Return (x, y) of the center of cell containing provided text 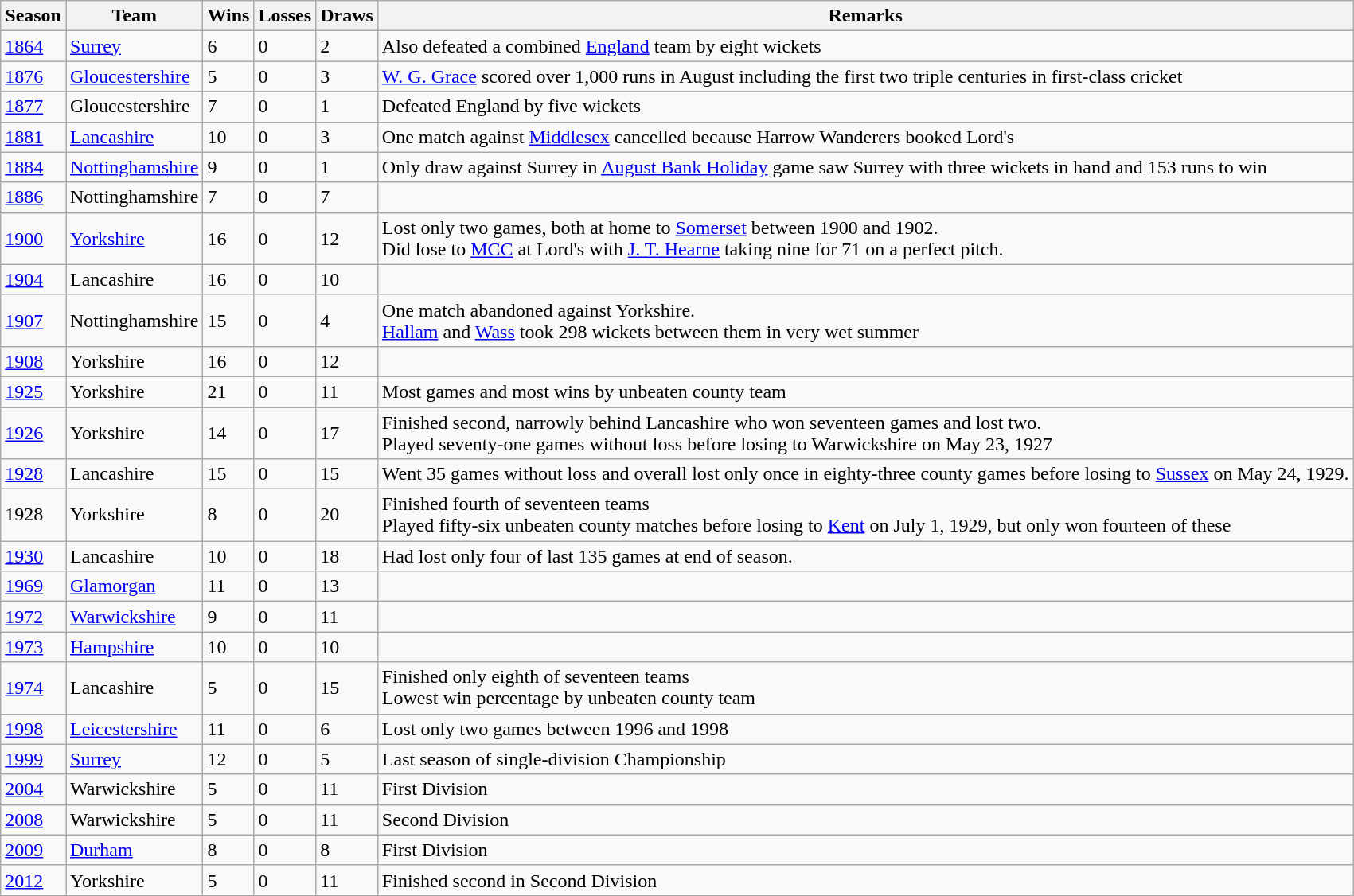
One match against Middlesex cancelled because Harrow Wanderers booked Lord's (865, 137)
20 (347, 516)
Remarks (865, 16)
2 (347, 46)
18 (347, 556)
2012 (33, 880)
Last season of single-division Championship (865, 759)
Durham (134, 850)
Season (33, 16)
1886 (33, 197)
Also defeated a combined England team by eight wickets (865, 46)
Second Division (865, 820)
Glamorgan (134, 586)
Losses (285, 16)
1972 (33, 617)
2008 (33, 820)
1900 (33, 239)
1876 (33, 76)
2009 (33, 850)
1998 (33, 729)
1884 (33, 167)
Finished fourth of seventeen teamsPlayed fifty-six unbeaten county matches before losing to Kent on July 1, 1929, but only won fourteen of these (865, 516)
4 (347, 320)
Hampshire (134, 647)
14 (228, 433)
Finished second in Second Division (865, 880)
Went 35 games without loss and overall lost only once in eighty-three county games before losing to Sussex on May 24, 1929. (865, 474)
Draws (347, 16)
One match abandoned against Yorkshire.Hallam and Wass took 298 wickets between them in very wet summer (865, 320)
1864 (33, 46)
1999 (33, 759)
1969 (33, 586)
Wins (228, 16)
1930 (33, 556)
Most games and most wins by unbeaten county team (865, 392)
1974 (33, 688)
Defeated England by five wickets (865, 107)
Only draw against Surrey in August Bank Holiday game saw Surrey with three wickets in hand and 153 runs to win (865, 167)
1904 (33, 279)
1925 (33, 392)
1877 (33, 107)
1973 (33, 647)
1908 (33, 361)
Had lost only four of last 135 games at end of season. (865, 556)
Lost only two games between 1996 and 1998 (865, 729)
13 (347, 586)
2004 (33, 789)
Leicestershire (134, 729)
17 (347, 433)
1881 (33, 137)
Team (134, 16)
1907 (33, 320)
W. G. Grace scored over 1,000 runs in August including the first two triple centuries in first-class cricket (865, 76)
Finished only eighth of seventeen teamsLowest win percentage by unbeaten county team (865, 688)
1926 (33, 433)
21 (228, 392)
